Scan for the cell matching the given text and deliver its [x, y] coordinate at center. 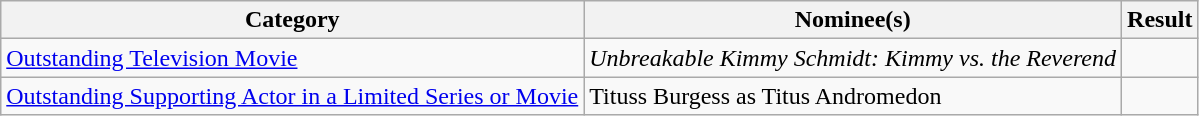
Result [1160, 20]
Nominee(s) [853, 20]
Unbreakable Kimmy Schmidt: Kimmy vs. the Reverend [853, 58]
Category [292, 20]
Outstanding Supporting Actor in a Limited Series or Movie [292, 96]
Tituss Burgess as Titus Andromedon [853, 96]
Outstanding Television Movie [292, 58]
